Return the (X, Y) coordinate for the center point of the cell that contains the specified text.  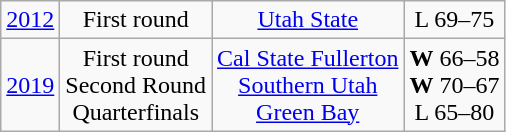
First round Second Round Quarterfinals (136, 85)
2019 (30, 85)
L 69–75 (454, 20)
First round (136, 20)
Utah State (308, 20)
2012 (30, 20)
Cal State Fullerton Southern Utah Green Bay (308, 85)
W 66–58 W 70–67 L 65–80 (454, 85)
